Detect which cell encompasses the target text, then output its (X, Y) center coordinate. 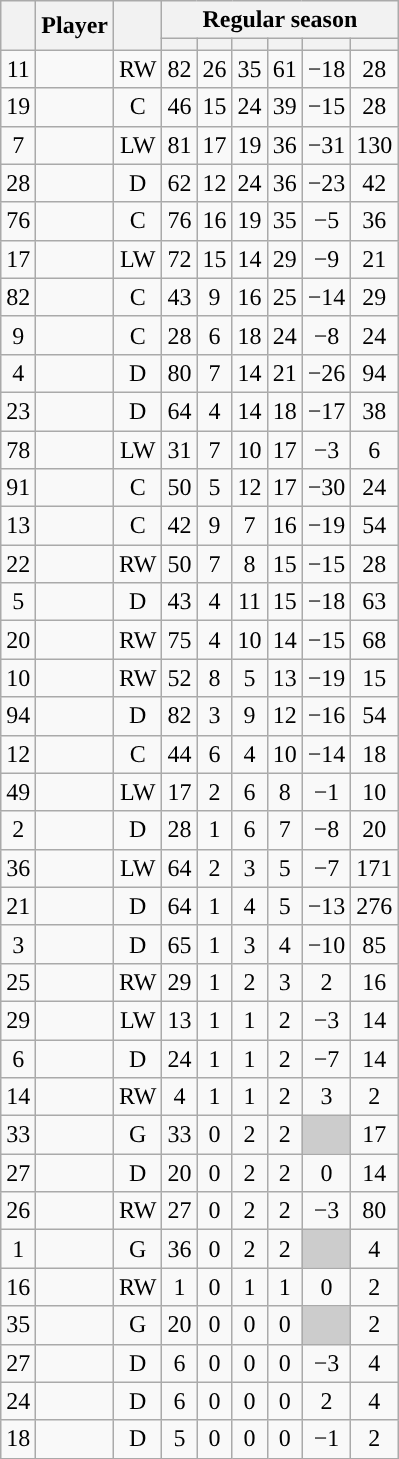
78 (18, 449)
Player (75, 26)
−5 (326, 221)
52 (180, 678)
61 (284, 69)
−13 (326, 906)
Regular season (280, 20)
81 (180, 145)
39 (284, 107)
44 (180, 754)
23 (18, 411)
−16 (326, 716)
72 (180, 259)
85 (374, 944)
46 (180, 107)
−26 (326, 373)
75 (180, 640)
63 (374, 602)
130 (374, 145)
171 (374, 868)
68 (374, 640)
−10 (326, 944)
−30 (326, 488)
276 (374, 906)
−17 (326, 411)
62 (180, 183)
49 (18, 792)
91 (18, 488)
22 (18, 564)
−31 (326, 145)
−23 (326, 183)
65 (180, 944)
−9 (326, 259)
38 (374, 411)
31 (180, 449)
